Capture the cell that displays the provided text and extract its [X, Y] central coordinate. 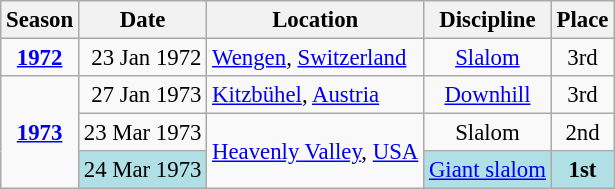
Heavenly Valley, USA [316, 152]
Season [40, 20]
Location [316, 20]
24 Mar 1973 [142, 170]
27 Jan 1973 [142, 95]
2nd [582, 133]
Downhill [488, 95]
Discipline [488, 20]
23 Jan 1972 [142, 58]
23 Mar 1973 [142, 133]
1972 [40, 58]
Place [582, 20]
Wengen, Switzerland [316, 58]
1st [582, 170]
Date [142, 20]
1973 [40, 132]
Kitzbühel, Austria [316, 95]
Giant slalom [488, 170]
